Output the (X, Y) coordinate of the center of the cell containing the given text.  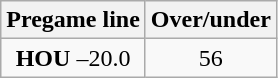
Over/under (210, 20)
HOU –20.0 (74, 58)
Pregame line (74, 20)
56 (210, 58)
